Output the [x, y] coordinate of the center of the cell containing the given text.  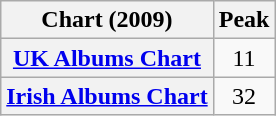
Irish Albums Chart [107, 96]
Peak [244, 20]
11 [244, 58]
32 [244, 96]
UK Albums Chart [107, 58]
Chart (2009) [107, 20]
